For the text-containing cell, return its midpoint in (x, y) coordinate format. 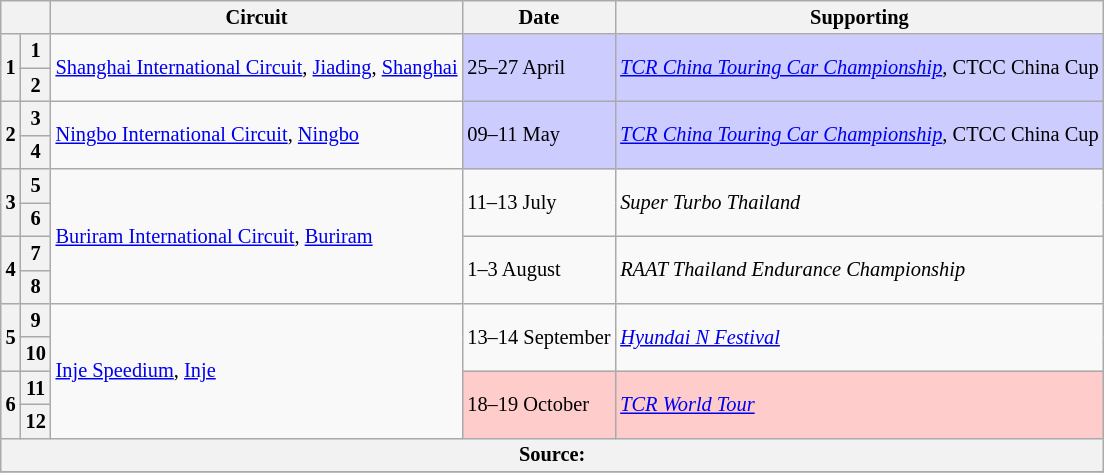
Super Turbo Thailand (859, 202)
Buriram International Circuit, Buriram (257, 236)
10 (36, 354)
RAAT Thailand Endurance Championship (859, 270)
Source: (552, 455)
25–27 April (538, 68)
13–14 September (538, 336)
8 (36, 287)
Inje Speedium, Inje (257, 370)
Supporting (859, 17)
1–3 August (538, 270)
TCR World Tour (859, 404)
18–19 October (538, 404)
9 (36, 320)
Shanghai International Circuit, Jiading, Shanghai (257, 68)
7 (36, 253)
Circuit (257, 17)
12 (36, 421)
Ningbo International Circuit, Ningbo (257, 134)
Date (538, 17)
11 (36, 388)
Hyundai N Festival (859, 336)
09–11 May (538, 134)
11–13 July (538, 202)
